For the text-containing cell, return its midpoint in [x, y] coordinate format. 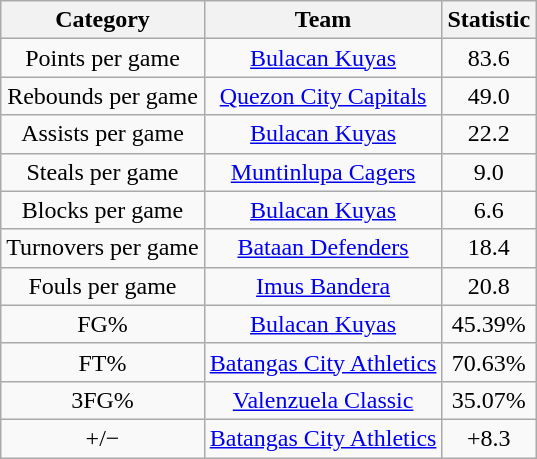
Steals per game [102, 172]
Bataan Defenders [323, 248]
45.39% [489, 324]
Quezon City Capitals [323, 96]
FG% [102, 324]
20.8 [489, 286]
9.0 [489, 172]
Valenzuela Classic [323, 400]
35.07% [489, 400]
70.63% [489, 362]
Blocks per game [102, 210]
Category [102, 20]
Assists per game [102, 134]
FT% [102, 362]
+8.3 [489, 438]
3FG% [102, 400]
Statistic [489, 20]
Turnovers per game [102, 248]
Team [323, 20]
+/− [102, 438]
49.0 [489, 96]
Fouls per game [102, 286]
Rebounds per game [102, 96]
18.4 [489, 248]
22.2 [489, 134]
83.6 [489, 58]
Points per game [102, 58]
Muntinlupa Cagers [323, 172]
Imus Bandera [323, 286]
6.6 [489, 210]
